Pinpoint the cell where the given text exists, returning its (X, Y) midpoint coordinate. 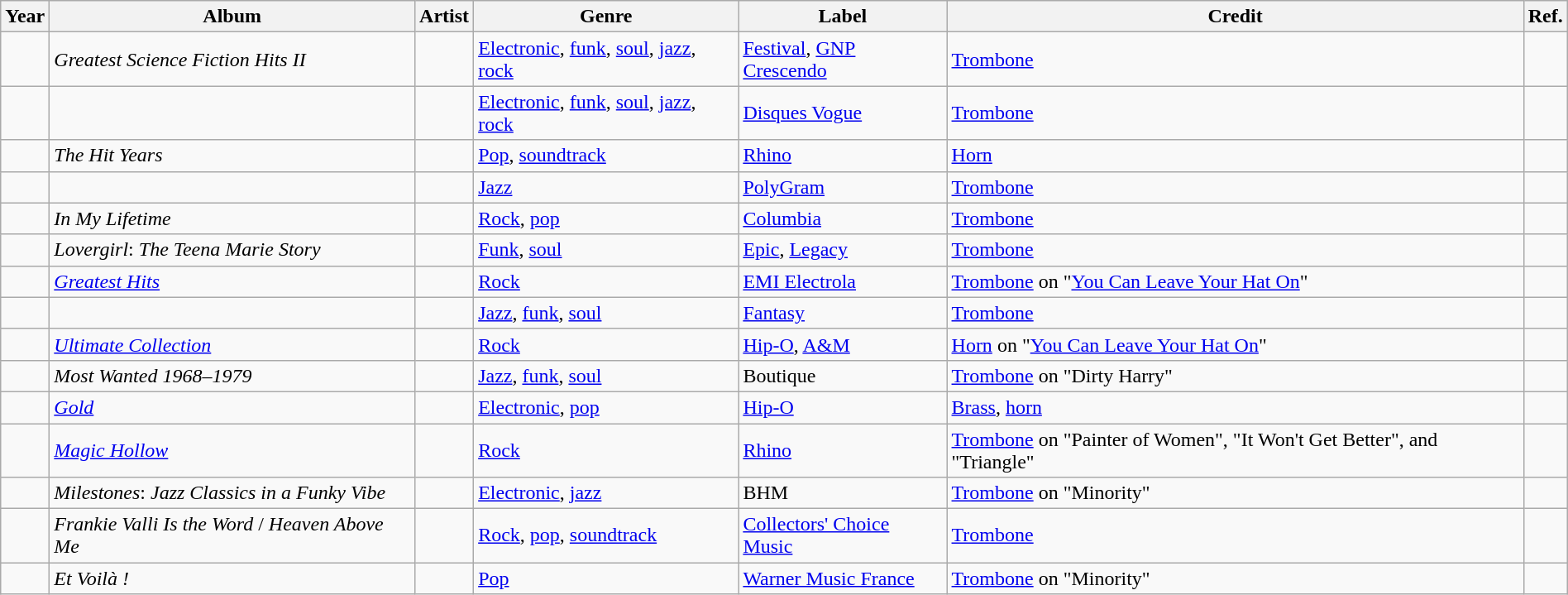
Label (843, 17)
Album (232, 17)
Collectors' Choice Music (843, 536)
Jazz (606, 187)
Artist (445, 17)
Most Wanted 1968–1979 (232, 376)
PolyGram (843, 187)
Lovergirl: The Teena Marie Story (232, 250)
Ultimate Collection (232, 344)
Horn (1236, 156)
Pop, soundtrack (606, 156)
The Hit Years (232, 156)
Ref. (1545, 17)
Funk, soul (606, 250)
Festival, GNP Crescendo (843, 60)
Warner Music France (843, 578)
EMI Electrola (843, 281)
Horn on "You Can Leave Your Hat On" (1236, 344)
Epic, Legacy (843, 250)
Fantasy (843, 313)
Brass, horn (1236, 407)
Rock, pop, soundtrack (606, 536)
Trombone on "You Can Leave Your Hat On" (1236, 281)
Rock, pop (606, 218)
Year (25, 17)
Pop (606, 578)
Hip-O (843, 407)
Hip-O, A&M (843, 344)
Milestones: Jazz Classics in a Funky Vibe (232, 493)
Trombone on "Dirty Harry" (1236, 376)
Et Voilà ! (232, 578)
In My Lifetime (232, 218)
Electronic, jazz (606, 493)
Columbia (843, 218)
BHM (843, 493)
Greatest Science Fiction Hits II (232, 60)
Greatest Hits (232, 281)
Electronic, pop (606, 407)
Genre (606, 17)
Credit (1236, 17)
Gold (232, 407)
Trombone on "Painter of Women", "It Won't Get Better", and "Triangle" (1236, 450)
Magic Hollow (232, 450)
Disques Vogue (843, 113)
Boutique (843, 376)
Frankie Valli Is the Word / Heaven Above Me (232, 536)
